Return the (x, y) coordinate for the center point of the cell that contains the specified text.  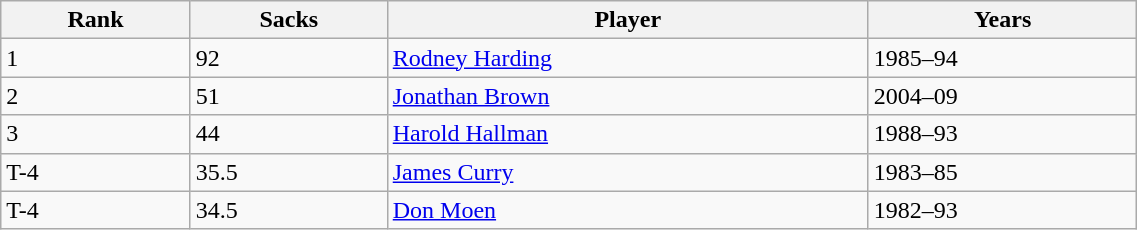
Sacks (288, 20)
92 (288, 58)
James Curry (628, 172)
44 (288, 134)
1985–94 (1002, 58)
Don Moen (628, 210)
1982–93 (1002, 210)
Harold Hallman (628, 134)
Rank (96, 20)
3 (96, 134)
Jonathan Brown (628, 96)
Rodney Harding (628, 58)
51 (288, 96)
1983–85 (1002, 172)
Years (1002, 20)
34.5 (288, 210)
1 (96, 58)
Player (628, 20)
1988–93 (1002, 134)
2004–09 (1002, 96)
2 (96, 96)
35.5 (288, 172)
